Provide the [x, y] coordinate of the cell's center where the given text is located.  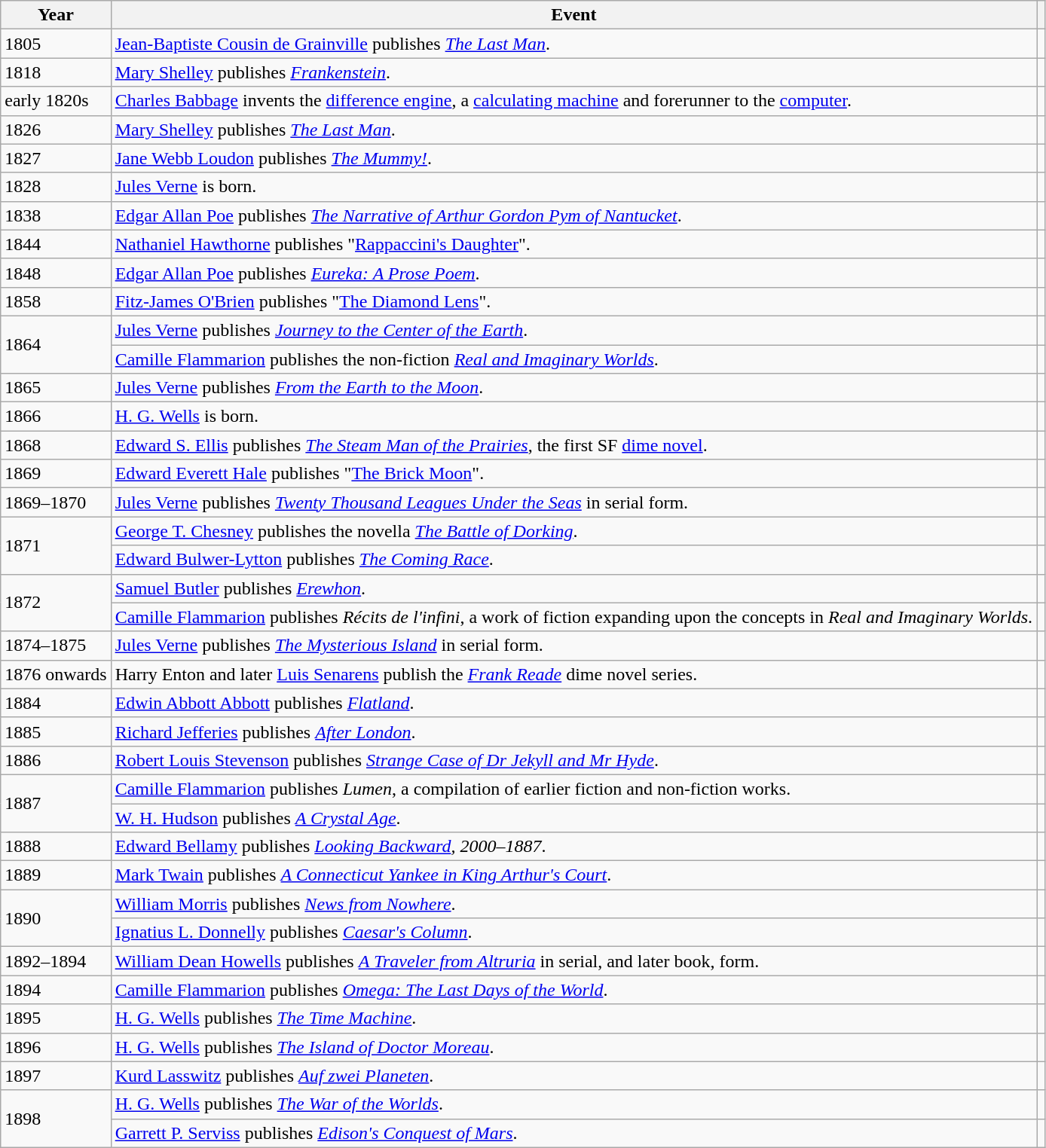
1885 [56, 731]
Jules Verne publishes The Mysterious Island in serial form. [573, 646]
1898 [56, 1119]
1876 onwards [56, 674]
Richard Jefferies publishes After London. [573, 731]
Mary Shelley publishes The Last Man. [573, 130]
Kurd Lasswitz publishes Auf zwei Planeten. [573, 1076]
Fitz-James O'Brien publishes "The Diamond Lens". [573, 301]
Edward S. Ellis publishes The Steam Man of the Prairies, the first SF dime novel. [573, 445]
1838 [56, 215]
Edgar Allan Poe publishes Eureka: A Prose Poem. [573, 273]
1848 [56, 273]
1895 [56, 1018]
Jean-Baptiste Cousin de Grainville publishes The Last Man. [573, 44]
Ignatius L. Donnelly publishes Caesar's Column. [573, 933]
1886 [56, 760]
H. G. Wells is born. [573, 417]
1818 [56, 72]
1897 [56, 1076]
Edgar Allan Poe publishes The Narrative of Arthur Gordon Pym of Nantucket. [573, 215]
Year [56, 15]
1888 [56, 847]
1869–1870 [56, 502]
1826 [56, 130]
Edward Everett Hale publishes "The Brick Moon". [573, 474]
William Morris publishes News from Nowhere. [573, 904]
1805 [56, 44]
Camille Flammarion publishes Lumen, a compilation of earlier fiction and non-fiction works. [573, 789]
Samuel Butler publishes Erewhon. [573, 588]
1894 [56, 990]
W. H. Hudson publishes A Crystal Age. [573, 817]
Jane Webb Loudon publishes The Mummy!. [573, 158]
Edward Bulwer-Lytton publishes The Coming Race. [573, 560]
Mark Twain publishes A Connecticut Yankee in King Arthur's Court. [573, 875]
1889 [56, 875]
Mary Shelley publishes Frankenstein. [573, 72]
H. G. Wells publishes The Island of Doctor Moreau. [573, 1047]
H. G. Wells publishes The War of the Worlds. [573, 1104]
Jules Verne publishes From the Earth to the Moon. [573, 388]
1827 [56, 158]
1890 [56, 918]
Camille Flammarion publishes Récits de l'infini, a work of fiction expanding upon the concepts in Real and Imaginary Worlds. [573, 617]
Garrett P. Serviss publishes Edison's Conquest of Mars. [573, 1133]
Camille Flammarion publishes the non-fiction Real and Imaginary Worlds. [573, 359]
1844 [56, 244]
early 1820s [56, 101]
Harry Enton and later Luis Senarens publish the Frank Reade dime novel series. [573, 674]
1871 [56, 545]
1858 [56, 301]
Jules Verne publishes Journey to the Center of the Earth. [573, 330]
1868 [56, 445]
1896 [56, 1047]
1892–1894 [56, 961]
1869 [56, 474]
1874–1875 [56, 646]
William Dean Howells publishes A Traveler from Altruria in serial, and later book, form. [573, 961]
1828 [56, 187]
Camille Flammarion publishes Omega: The Last Days of the World. [573, 990]
1866 [56, 417]
1887 [56, 803]
1864 [56, 344]
Edward Bellamy publishes Looking Backward, 2000–1887. [573, 847]
Jules Verne is born. [573, 187]
Nathaniel Hawthorne publishes "Rappaccini's Daughter". [573, 244]
1884 [56, 703]
1865 [56, 388]
Event [573, 15]
Jules Verne publishes Twenty Thousand Leagues Under the Seas in serial form. [573, 502]
Charles Babbage invents the difference engine, a calculating machine and forerunner to the computer. [573, 101]
Edwin Abbott Abbott publishes Flatland. [573, 703]
H. G. Wells publishes The Time Machine. [573, 1018]
George T. Chesney publishes the novella The Battle of Dorking. [573, 531]
Robert Louis Stevenson publishes Strange Case of Dr Jekyll and Mr Hyde. [573, 760]
1872 [56, 603]
